Return (X, Y) of the center of cell containing provided text 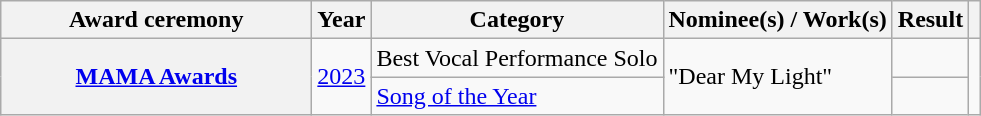
Best Vocal Performance Solo (517, 58)
Song of the Year (517, 96)
Category (517, 20)
Result (930, 20)
MAMA Awards (156, 77)
"Dear My Light" (778, 77)
Nominee(s) / Work(s) (778, 20)
Award ceremony (156, 20)
2023 (342, 77)
Year (342, 20)
